Determine the (x, y) coordinate at the center of the cell enclosing the given text.  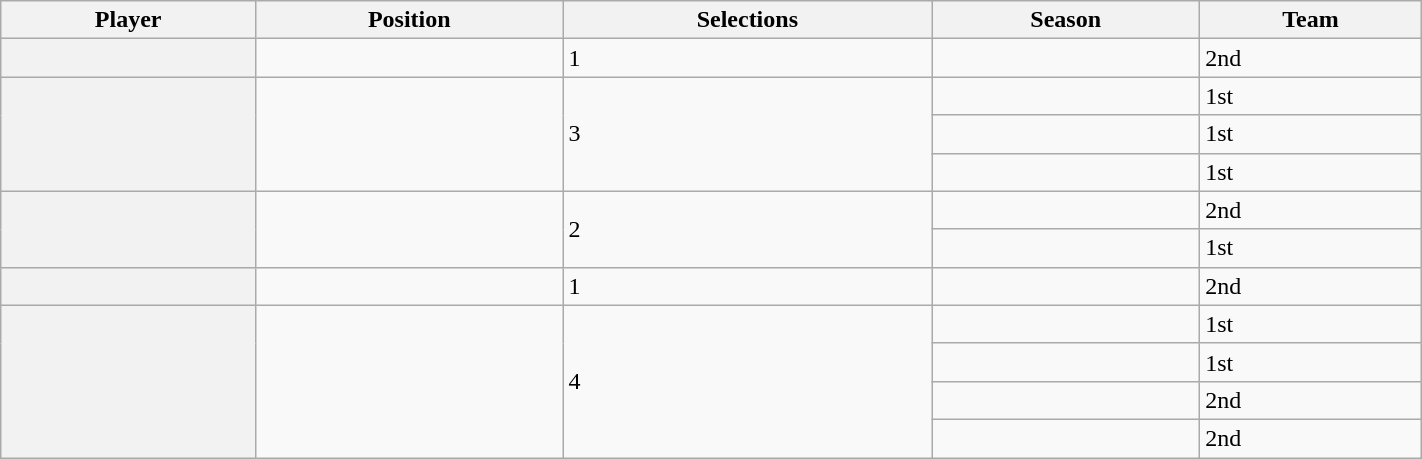
Player (128, 20)
2 (748, 229)
4 (748, 381)
Selections (748, 20)
Season (1066, 20)
3 (748, 134)
Team (1311, 20)
Position (410, 20)
